Scan for the cell matching the given text and deliver its [X, Y] coordinate at center. 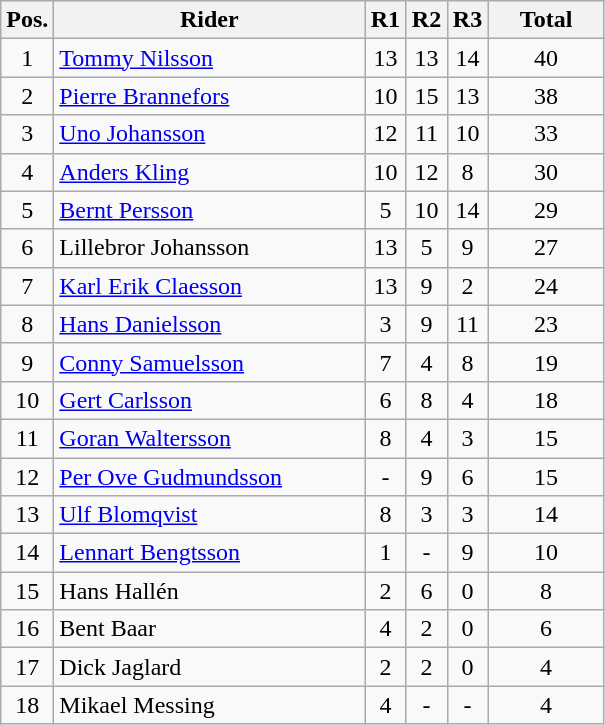
Uno Johansson [210, 134]
R2 [426, 20]
Total [546, 20]
Hans Danielsson [210, 324]
Hans Hallén [210, 591]
27 [546, 248]
Tommy Nilsson [210, 58]
Ulf Blomqvist [210, 515]
Mikael Messing [210, 705]
40 [546, 58]
17 [28, 667]
Dick Jaglard [210, 667]
Rider [210, 20]
Gert Carlsson [210, 400]
Karl Erik Claesson [210, 286]
Lillebror Johansson [210, 248]
Bernt Persson [210, 210]
29 [546, 210]
38 [546, 96]
30 [546, 172]
24 [546, 286]
Anders Kling [210, 172]
R1 [386, 20]
Per Ove Gudmundsson [210, 477]
Goran Waltersson [210, 438]
R3 [468, 20]
19 [546, 362]
Lennart Bengtsson [210, 553]
23 [546, 324]
Pos. [28, 20]
Conny Samuelsson [210, 362]
Pierre Brannefors [210, 96]
33 [546, 134]
16 [28, 629]
Bent Baar [210, 629]
